Capture the cell that displays the provided text and extract its [X, Y] central coordinate. 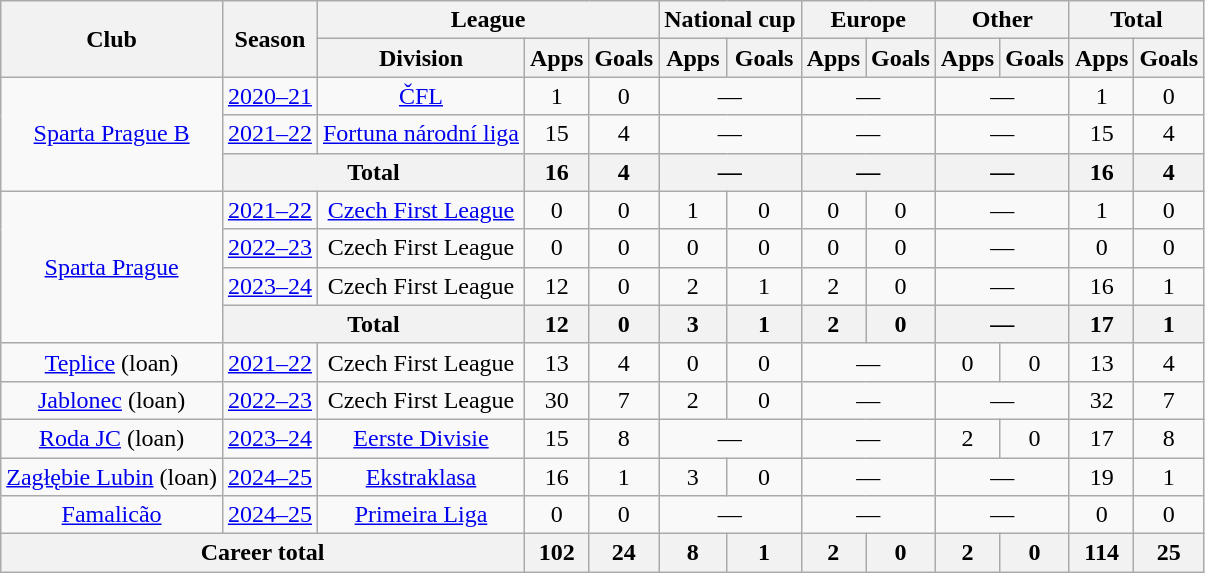
Other [1002, 20]
Division [420, 58]
Club [112, 39]
25 [1169, 553]
Zagłębie Lubin (loan) [112, 477]
Sparta Prague [112, 267]
Eerste Divisie [420, 438]
Europe [868, 20]
National cup [730, 20]
32 [1101, 400]
19 [1101, 477]
Season [270, 39]
24 [624, 553]
2020–21 [270, 96]
Primeira Liga [420, 515]
Career total [263, 553]
Jablonec (loan) [112, 400]
Teplice (loan) [112, 362]
Roda JC (loan) [112, 438]
Famalicão [112, 515]
ČFL [420, 96]
30 [556, 400]
Fortuna národní liga [420, 134]
102 [556, 553]
114 [1101, 553]
Ekstraklasa [420, 477]
Sparta Prague B [112, 134]
League [488, 20]
